Pinpoint the cell where the given text exists, returning its [X, Y] midpoint coordinate. 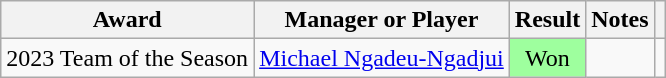
Manager or Player [382, 20]
Michael Ngadeu-Ngadjui [382, 58]
Won [547, 58]
Result [547, 20]
2023 Team of the Season [128, 58]
Award [128, 20]
Notes [620, 20]
